Scan for the cell matching the given text and deliver its [X, Y] coordinate at center. 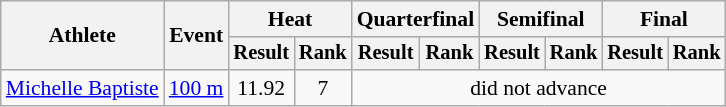
Michelle Baptiste [82, 88]
Athlete [82, 36]
Quarterfinal [416, 19]
did not advance [539, 88]
100 m [196, 88]
11.92 [261, 88]
Final [664, 19]
Event [196, 36]
Heat [290, 19]
Semifinal [540, 19]
7 [323, 88]
